Extract the (x, y) coordinate from the center of the cell holding the provided text.  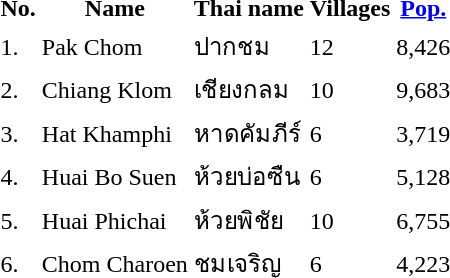
หาดคัมภีร์ (248, 133)
Chiang Klom (114, 90)
Huai Phichai (114, 220)
Pak Chom (114, 46)
12 (350, 46)
Hat Khamphi (114, 133)
ห้วยบ่อซืน (248, 176)
ปากชม (248, 46)
ห้วยพิชัย (248, 220)
เชียงกลม (248, 90)
Huai Bo Suen (114, 176)
